Provide the [X, Y] coordinate of the cell's center where the given text is located.  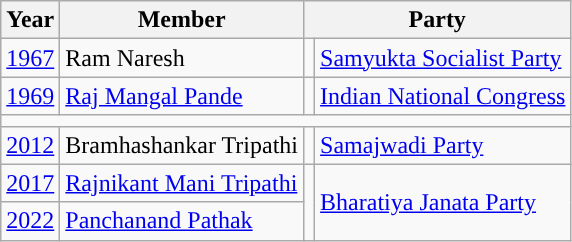
Rajnikant Mani Tripathi [182, 183]
1967 [30, 58]
Samyukta Socialist Party [443, 58]
Panchanand Pathak [182, 221]
2012 [30, 145]
2017 [30, 183]
Party [438, 20]
Samajwadi Party [443, 145]
Raj Mangal Pande [182, 96]
Bharatiya Janata Party [443, 202]
2022 [30, 221]
1969 [30, 96]
Ram Naresh [182, 58]
Indian National Congress [443, 96]
Member [182, 20]
Bramhashankar Tripathi [182, 145]
Year [30, 20]
